Return the (X, Y) coordinate for the center point of the cell that contains the specified text.  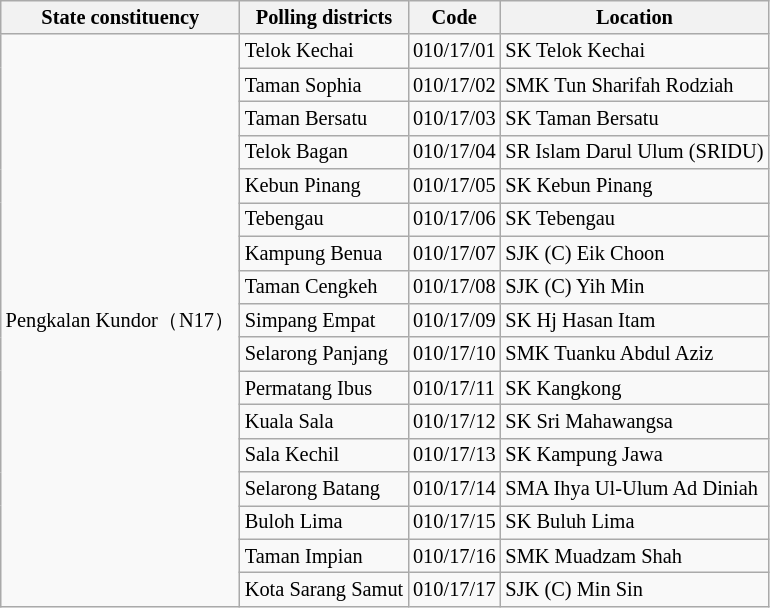
Permatang Ibus (324, 388)
SMA Ihya Ul-Ulum Ad Diniah (634, 489)
010/17/01 (454, 51)
010/17/05 (454, 186)
010/17/03 (454, 118)
Pengkalan Kundor（N17） (120, 320)
Taman Cengkeh (324, 287)
Telok Kechai (324, 51)
Selarong Panjang (324, 354)
010/17/12 (454, 421)
SMK Tuanku Abdul Aziz (634, 354)
010/17/09 (454, 320)
SK Kangkong (634, 388)
State constituency (120, 17)
SJK (C) Yih Min (634, 287)
010/17/02 (454, 85)
010/17/04 (454, 152)
Simpang Empat (324, 320)
Taman Sophia (324, 85)
010/17/08 (454, 287)
SK Telok Kechai (634, 51)
Kampung Benua (324, 253)
010/17/17 (454, 589)
Tebengau (324, 219)
010/17/10 (454, 354)
SJK (C) Eik Choon (634, 253)
SK Tebengau (634, 219)
SK Kebun Pinang (634, 186)
SMK Tun Sharifah Rodziah (634, 85)
Sala Kechil (324, 455)
Kota Sarang Samut (324, 589)
010/17/07 (454, 253)
Taman Impian (324, 556)
Telok Bagan (324, 152)
Taman Bersatu (324, 118)
SK Hj Hasan Itam (634, 320)
010/17/06 (454, 219)
Polling districts (324, 17)
Kebun Pinang (324, 186)
Selarong Batang (324, 489)
Code (454, 17)
Kuala Sala (324, 421)
Buloh Lima (324, 522)
010/17/13 (454, 455)
SMK Muadzam Shah (634, 556)
010/17/16 (454, 556)
SR Islam Darul Ulum (SRIDU) (634, 152)
SK Kampung Jawa (634, 455)
010/17/14 (454, 489)
Location (634, 17)
010/17/11 (454, 388)
SK Taman Bersatu (634, 118)
SK Sri Mahawangsa (634, 421)
010/17/15 (454, 522)
SJK (C) Min Sin (634, 589)
SK Buluh Lima (634, 522)
